Find where the given text appears and provide that cell's center as [x, y] coordinate. 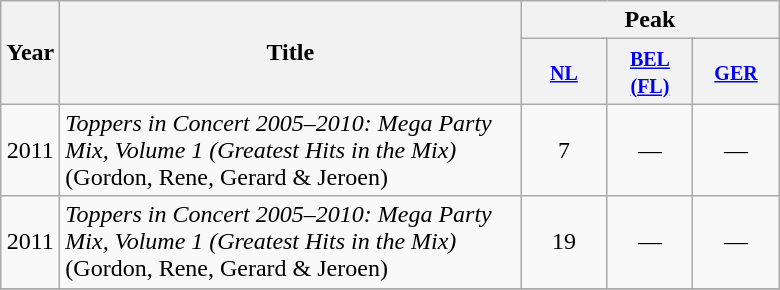
Year [30, 52]
7 [564, 150]
19 [564, 242]
GER [736, 72]
NL [564, 72]
Peak [650, 20]
BEL (FL) [650, 72]
Title [290, 52]
